Search for the cell housing the specified text and yield its [x, y] center coordinate. 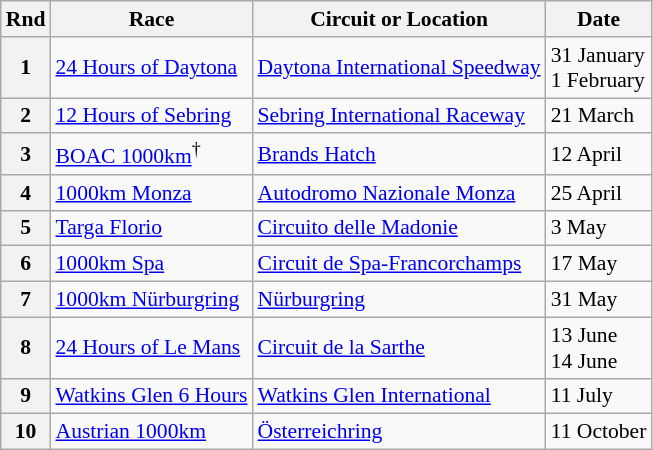
5 [26, 228]
1000km Nürburgring [151, 300]
31 January1 February [599, 68]
Watkins Glen 6 Hours [151, 396]
1000km Monza [151, 193]
7 [26, 300]
21 March [599, 116]
17 May [599, 264]
Race [151, 19]
1 [26, 68]
Brands Hatch [400, 154]
6 [26, 264]
9 [26, 396]
Circuit de Spa-Francorchamps [400, 264]
12 Hours of Sebring [151, 116]
Daytona International Speedway [400, 68]
3 [26, 154]
Nürburgring [400, 300]
11 October [599, 432]
Date [599, 19]
Rnd [26, 19]
11 July [599, 396]
Autodromo Nazionale Monza [400, 193]
10 [26, 432]
Sebring International Raceway [400, 116]
Circuito delle Madonie [400, 228]
24 Hours of Le Mans [151, 348]
31 May [599, 300]
Austrian 1000km [151, 432]
Targa Florio [151, 228]
1000km Spa [151, 264]
4 [26, 193]
Österreichring [400, 432]
Watkins Glen International [400, 396]
Circuit de la Sarthe [400, 348]
8 [26, 348]
3 May [599, 228]
2 [26, 116]
Circuit or Location [400, 19]
BOAC 1000km† [151, 154]
25 April [599, 193]
12 April [599, 154]
13 June14 June [599, 348]
24 Hours of Daytona [151, 68]
